Pinpoint the cell where the given text exists, returning its (x, y) midpoint coordinate. 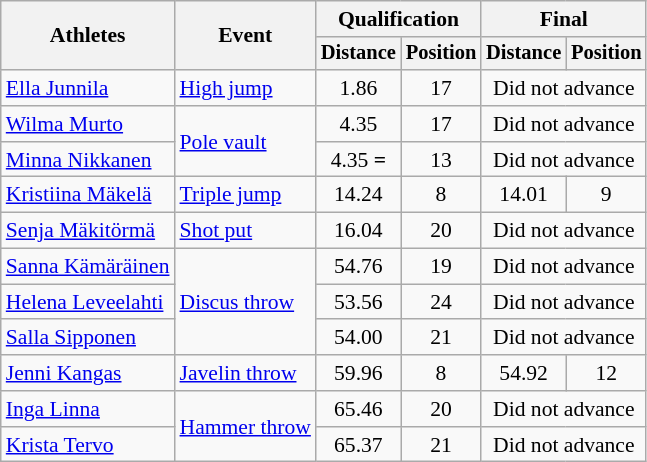
54.92 (524, 373)
Pole vault (246, 142)
Senja Mäkitörmä (88, 231)
59.96 (358, 373)
1.86 (358, 88)
14.01 (524, 195)
Ella Junnila (88, 88)
Hammer throw (246, 426)
Minna Nikkanen (88, 160)
4.35 (358, 124)
Jenni Kangas (88, 373)
Inga Linna (88, 409)
65.46 (358, 409)
High jump (246, 88)
54.76 (358, 267)
21 (441, 338)
Qualification (398, 19)
13 (441, 160)
Shot put (246, 231)
Salla Sipponen (88, 338)
Athletes (88, 36)
Javelin throw (246, 373)
Triple jump (246, 195)
Wilma Murto (88, 124)
4.35 = (358, 160)
14.24 (358, 195)
16.04 (358, 231)
Event (246, 36)
54.00 (358, 338)
19 (441, 267)
Final (564, 19)
12 (606, 373)
9 (606, 195)
Helena Leveelahti (88, 302)
Discus throw (246, 302)
Sanna Kämäräinen (88, 267)
53.56 (358, 302)
24 (441, 302)
Kristiina Mäkelä (88, 195)
